Return the [X, Y] coordinate for the center point of the cell that contains the specified text.  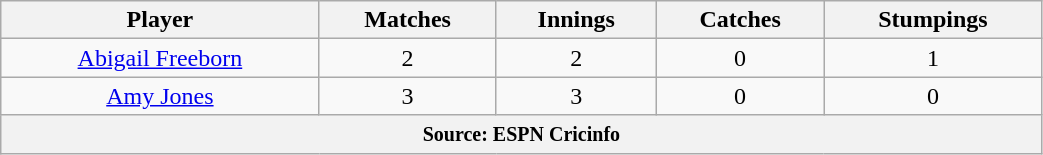
Innings [576, 20]
Stumpings [933, 20]
Amy Jones [160, 96]
Catches [740, 20]
Abigail Freeborn [160, 58]
Matches [408, 20]
Source: ESPN Cricinfo [522, 134]
1 [933, 58]
Player [160, 20]
